Provide the (x, y) coordinate of the cell's center where the given text is located.  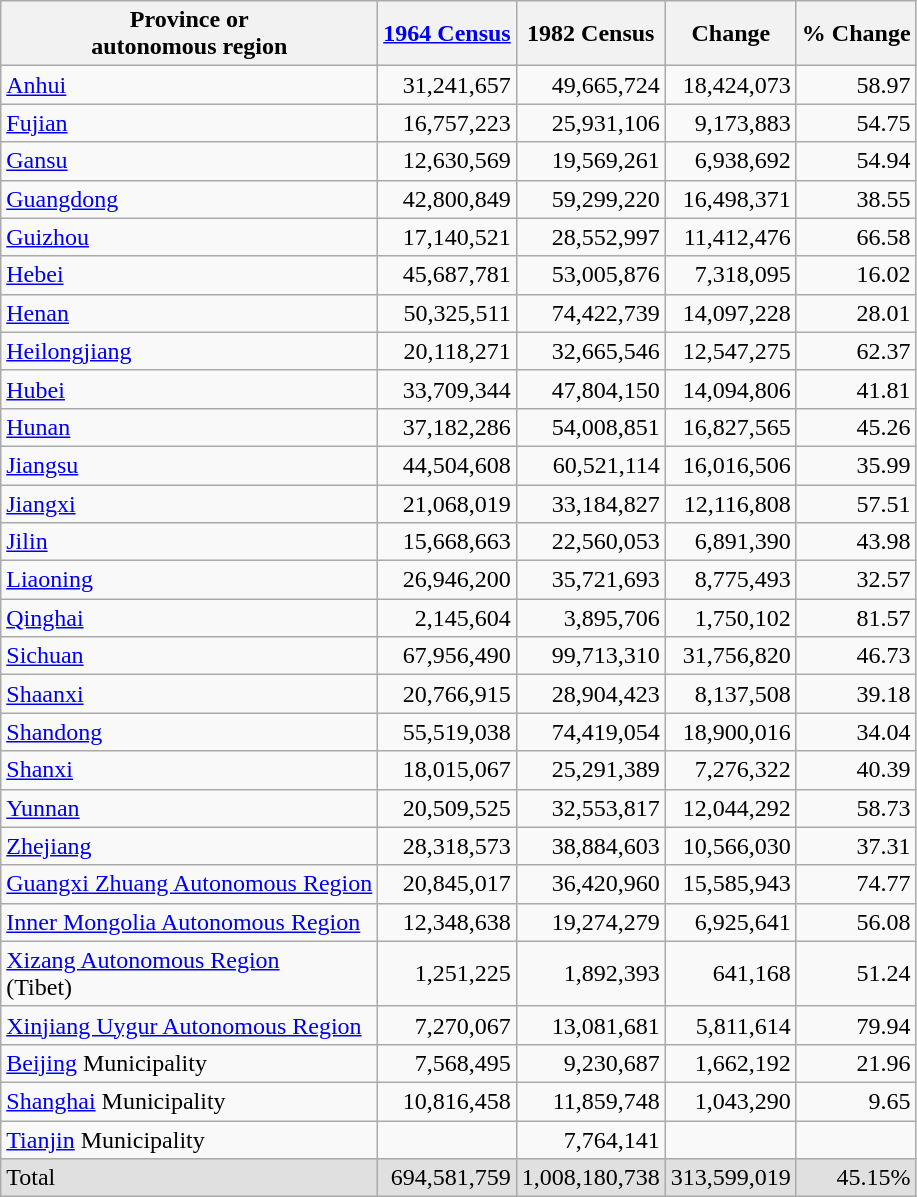
16,016,506 (730, 465)
Shandong (190, 732)
14,094,806 (730, 389)
1,043,290 (730, 1101)
Jiangxi (190, 503)
47,804,150 (590, 389)
15,585,943 (730, 884)
19,274,279 (590, 922)
Jiangsu (190, 465)
43.98 (856, 542)
35.99 (856, 465)
16,498,371 (730, 199)
Shaanxi (190, 694)
7,568,495 (447, 1063)
81.57 (856, 618)
Guangdong (190, 199)
21.96 (856, 1063)
9.65 (856, 1101)
58.73 (856, 808)
6,891,390 (730, 542)
19,569,261 (590, 161)
16,827,565 (730, 427)
28.01 (856, 313)
7,276,322 (730, 770)
12,630,569 (447, 161)
35,721,693 (590, 580)
17,140,521 (447, 237)
39.18 (856, 694)
11,859,748 (590, 1101)
1,892,393 (590, 974)
Beijing Municipality (190, 1063)
45,687,781 (447, 275)
49,665,724 (590, 85)
32,553,817 (590, 808)
66.58 (856, 237)
1,750,102 (730, 618)
62.37 (856, 351)
18,424,073 (730, 85)
Jilin (190, 542)
36,420,960 (590, 884)
Guangxi Zhuang Autonomous Region (190, 884)
1,008,180,738 (590, 1178)
51.24 (856, 974)
Sichuan (190, 656)
641,168 (730, 974)
33,184,827 (590, 503)
67,956,490 (447, 656)
313,599,019 (730, 1178)
Liaoning (190, 580)
79.94 (856, 1025)
50,325,511 (447, 313)
10,566,030 (730, 846)
74,419,054 (590, 732)
31,756,820 (730, 656)
Fujian (190, 123)
57.51 (856, 503)
41.81 (856, 389)
6,938,692 (730, 161)
Shanxi (190, 770)
2,145,604 (447, 618)
58.97 (856, 85)
34.04 (856, 732)
28,904,423 (590, 694)
Tianjin Municipality (190, 1139)
Hebei (190, 275)
20,845,017 (447, 884)
Anhui (190, 85)
694,581,759 (447, 1178)
37.31 (856, 846)
53,005,876 (590, 275)
54.75 (856, 123)
25,931,106 (590, 123)
59,299,220 (590, 199)
7,764,141 (590, 1139)
12,116,808 (730, 503)
Inner Mongolia Autonomous Region (190, 922)
12,348,638 (447, 922)
Heilongjiang (190, 351)
Hunan (190, 427)
Gansu (190, 161)
7,270,067 (447, 1025)
Qinghai (190, 618)
12,044,292 (730, 808)
Hubei (190, 389)
Yunnan (190, 808)
28,552,997 (590, 237)
13,081,681 (590, 1025)
8,137,508 (730, 694)
55,519,038 (447, 732)
Province orautonomous region (190, 34)
99,713,310 (590, 656)
1,662,192 (730, 1063)
5,811,614 (730, 1025)
42,800,849 (447, 199)
31,241,657 (447, 85)
40.39 (856, 770)
1,251,225 (447, 974)
1964 Census (447, 34)
Change (730, 34)
44,504,608 (447, 465)
20,118,271 (447, 351)
1982 Census (590, 34)
8,775,493 (730, 580)
45.26 (856, 427)
46.73 (856, 656)
28,318,573 (447, 846)
74,422,739 (590, 313)
Xizang Autonomous Region(Tibet) (190, 974)
3,895,706 (590, 618)
21,068,019 (447, 503)
32,665,546 (590, 351)
Henan (190, 313)
11,412,476 (730, 237)
12,547,275 (730, 351)
45.15% (856, 1178)
20,766,915 (447, 694)
38,884,603 (590, 846)
38.55 (856, 199)
Guizhou (190, 237)
22,560,053 (590, 542)
14,097,228 (730, 313)
9,230,687 (590, 1063)
10,816,458 (447, 1101)
% Change (856, 34)
Zhejiang (190, 846)
16,757,223 (447, 123)
Shanghai Municipality (190, 1101)
6,925,641 (730, 922)
Total (190, 1178)
20,509,525 (447, 808)
32.57 (856, 580)
54,008,851 (590, 427)
15,668,663 (447, 542)
25,291,389 (590, 770)
60,521,114 (590, 465)
33,709,344 (447, 389)
26,946,200 (447, 580)
Xinjiang Uygur Autonomous Region (190, 1025)
74.77 (856, 884)
56.08 (856, 922)
16.02 (856, 275)
18,900,016 (730, 732)
37,182,286 (447, 427)
54.94 (856, 161)
9,173,883 (730, 123)
18,015,067 (447, 770)
7,318,095 (730, 275)
